Identify which cell holds the provided text, then report its (X, Y) central coordinate. 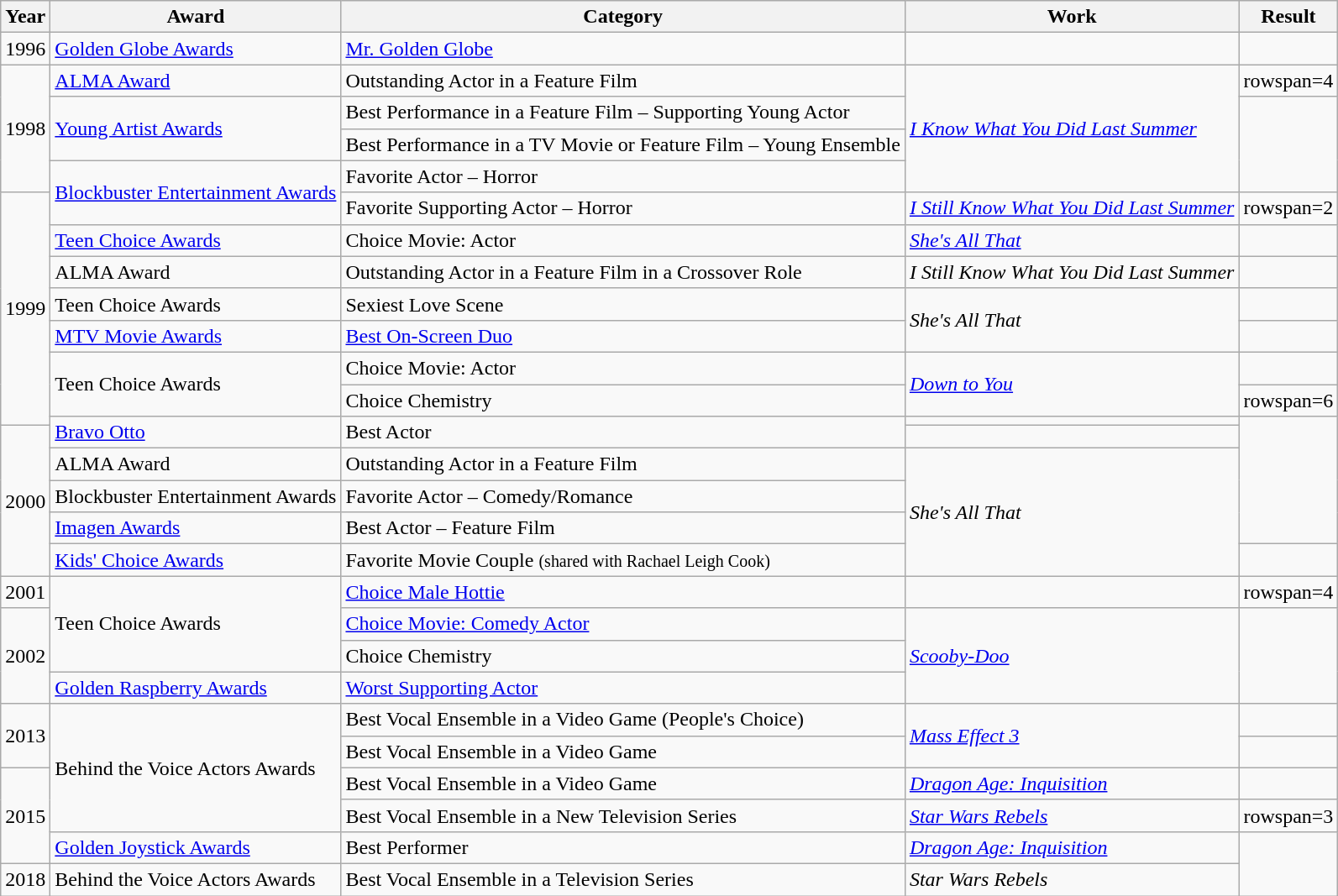
I Know What You Did Last Summer (1072, 128)
Young Artist Awards (196, 128)
rowspan=3 (1288, 815)
Favorite Actor – Horror (623, 176)
2013 (25, 736)
2018 (25, 879)
2000 (25, 500)
Best On-Screen Duo (623, 336)
Best Actor (623, 432)
Sexiest Love Scene (623, 304)
Choice Movie: Comedy Actor (623, 624)
rowspan=6 (1288, 401)
1999 (25, 309)
2002 (25, 656)
Best Performance in a TV Movie or Feature Film – Young Ensemble (623, 144)
Work (1072, 17)
MTV Movie Awards (196, 336)
1996 (25, 49)
Category (623, 17)
Best Vocal Ensemble in a Video Game (People's Choice) (623, 720)
Mass Effect 3 (1072, 736)
Favorite Movie Couple (shared with Rachael Leigh Cook) (623, 560)
Result (1288, 17)
Best Vocal Ensemble in a Television Series (623, 879)
Year (25, 17)
Worst Supporting Actor (623, 688)
Golden Globe Awards (196, 49)
Imagen Awards (196, 528)
Mr. Golden Globe (623, 49)
Outstanding Actor in a Feature Film in a Crossover Role (623, 272)
Kids' Choice Awards (196, 560)
Choice Male Hottie (623, 592)
2015 (25, 815)
1998 (25, 128)
Golden Joystick Awards (196, 847)
rowspan=2 (1288, 208)
Scooby-Doo (1072, 656)
Best Actor – Feature Film (623, 528)
2001 (25, 592)
Favorite Actor – Comedy/Romance (623, 496)
Down to You (1072, 384)
Bravo Otto (196, 432)
Best Performer (623, 847)
Golden Raspberry Awards (196, 688)
Favorite Supporting Actor – Horror (623, 208)
Award (196, 17)
Best Vocal Ensemble in a New Television Series (623, 815)
Best Performance in a Feature Film – Supporting Young Actor (623, 113)
